Capture the cell that displays the provided text and extract its (X, Y) central coordinate. 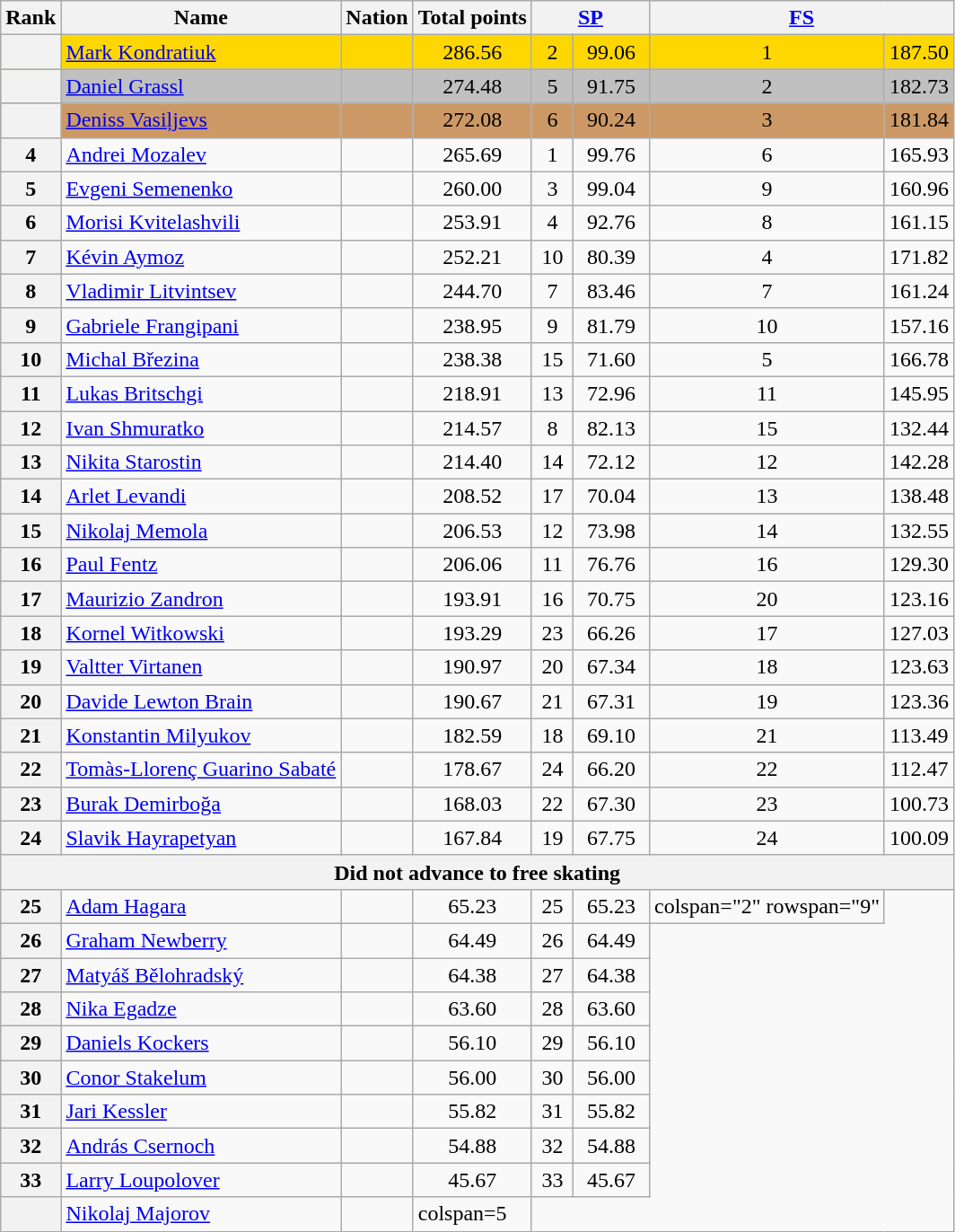
Ivan Shmuratko (201, 428)
81.79 (610, 325)
182.73 (919, 86)
70.04 (610, 497)
160.96 (919, 189)
Lukas Britschgi (201, 393)
Davide Lewton Brain (201, 701)
Gabriele Frangipani (201, 325)
167.84 (472, 838)
Paul Fentz (201, 565)
Burak Demirboğa (201, 804)
123.63 (919, 667)
colspan=5 (472, 1214)
Daniel Grassl (201, 86)
182.59 (472, 735)
99.76 (610, 154)
Vladimir Litvintsev (201, 291)
112.47 (919, 770)
90.24 (610, 120)
Michal Březina (201, 359)
Maurizio Zandron (201, 599)
181.84 (919, 120)
76.76 (610, 565)
Graham Newberry (201, 940)
83.46 (610, 291)
Jari Kessler (201, 1112)
Andrei Mozalev (201, 154)
286.56 (472, 52)
138.48 (919, 497)
193.29 (472, 633)
244.70 (472, 291)
100.09 (919, 838)
193.91 (472, 599)
Did not advance to free skating (478, 872)
Daniels Kockers (201, 1043)
Adam Hagara (201, 906)
91.75 (610, 86)
Slavik Hayrapetyan (201, 838)
123.36 (919, 701)
208.52 (472, 497)
Nikolaj Majorov (201, 1214)
Rank (31, 18)
123.16 (919, 599)
70.75 (610, 599)
Konstantin Milyukov (201, 735)
András Csernoch (201, 1146)
178.67 (472, 770)
Nikolaj Memola (201, 531)
127.03 (919, 633)
SP (591, 18)
Nikita Starostin (201, 462)
252.21 (472, 257)
274.48 (472, 86)
99.06 (610, 52)
272.08 (472, 120)
Deniss Vasiļjevs (201, 120)
142.28 (919, 462)
145.95 (919, 393)
Name (201, 18)
92.76 (610, 223)
FS (802, 18)
132.55 (919, 531)
72.12 (610, 462)
166.78 (919, 359)
Matyáš Bělohradský (201, 974)
Conor Stakelum (201, 1078)
161.24 (919, 291)
67.30 (610, 804)
165.93 (919, 154)
161.15 (919, 223)
Nika Egadze (201, 1009)
99.04 (610, 189)
Tomàs-Llorenç Guarino Sabaté (201, 770)
129.30 (919, 565)
80.39 (610, 257)
67.34 (610, 667)
168.03 (472, 804)
66.26 (610, 633)
253.91 (472, 223)
Nation (377, 18)
Valtter Virtanen (201, 667)
Larry Loupolover (201, 1180)
265.69 (472, 154)
214.57 (472, 428)
82.13 (610, 428)
113.49 (919, 735)
Evgeni Semenenko (201, 189)
Kévin Aymoz (201, 257)
71.60 (610, 359)
132.44 (919, 428)
72.96 (610, 393)
Kornel Witkowski (201, 633)
214.40 (472, 462)
206.53 (472, 531)
206.06 (472, 565)
238.38 (472, 359)
157.16 (919, 325)
190.97 (472, 667)
218.91 (472, 393)
Mark Kondratiuk (201, 52)
187.50 (919, 52)
Arlet Levandi (201, 497)
66.20 (610, 770)
171.82 (919, 257)
67.75 (610, 838)
190.67 (472, 701)
100.73 (919, 804)
238.95 (472, 325)
260.00 (472, 189)
colspan="2" rowspan="9" (767, 906)
67.31 (610, 701)
73.98 (610, 531)
Morisi Kvitelashvili (201, 223)
Total points (472, 18)
69.10 (610, 735)
